Output the (X, Y) coordinate of the center of the cell containing the given text.  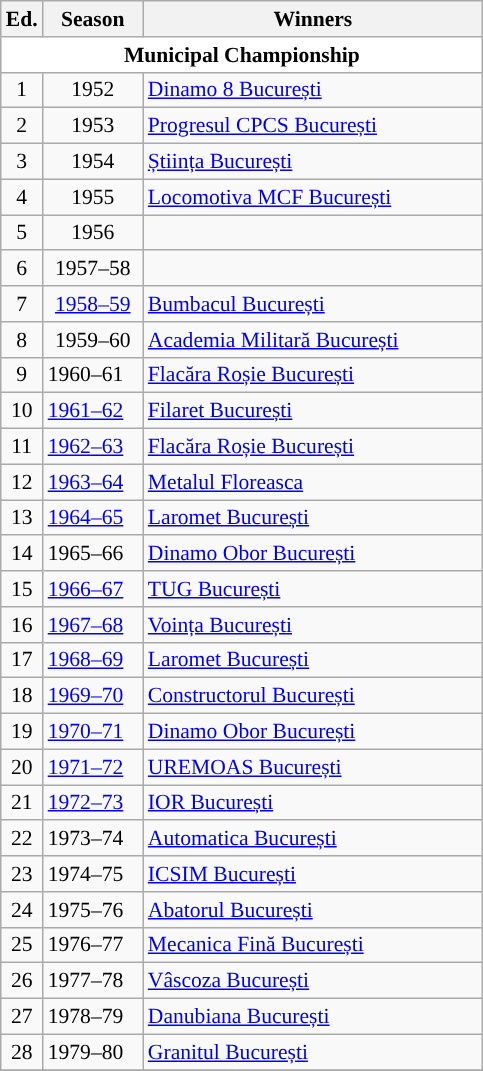
Ed. (22, 19)
Voința București (313, 625)
1978–79 (93, 1017)
1957–58 (93, 269)
1974–75 (93, 874)
16 (22, 625)
1958–59 (93, 304)
Granitul București (313, 1052)
1969–70 (93, 696)
23 (22, 874)
18 (22, 696)
Vâscoza București (313, 981)
1977–78 (93, 981)
20 (22, 767)
Academia Militară București (313, 340)
15 (22, 589)
UREMOAS București (313, 767)
1 (22, 90)
24 (22, 910)
Constructorul București (313, 696)
1966–67 (93, 589)
ICSIM București (313, 874)
8 (22, 340)
4 (22, 197)
Municipal Championship (242, 55)
1952 (93, 90)
1972–73 (93, 803)
14 (22, 554)
1953 (93, 126)
1961–62 (93, 411)
1979–80 (93, 1052)
Bumbacul București (313, 304)
Știința București (313, 162)
1967–68 (93, 625)
17 (22, 660)
13 (22, 518)
Abatorul București (313, 910)
Locomotiva MCF București (313, 197)
1968–69 (93, 660)
IOR București (313, 803)
1955 (93, 197)
1954 (93, 162)
12 (22, 482)
27 (22, 1017)
1956 (93, 233)
10 (22, 411)
7 (22, 304)
1973–74 (93, 839)
2 (22, 126)
1975–76 (93, 910)
28 (22, 1052)
Mecanica Fină București (313, 945)
Metalul Floreasca (313, 482)
1962–63 (93, 447)
6 (22, 269)
Winners (313, 19)
25 (22, 945)
Danubiana București (313, 1017)
1965–66 (93, 554)
Automatica București (313, 839)
19 (22, 732)
22 (22, 839)
TUG București (313, 589)
5 (22, 233)
21 (22, 803)
Dinamo 8 București (313, 90)
1960–61 (93, 375)
1970–71 (93, 732)
1959–60 (93, 340)
1964–65 (93, 518)
1971–72 (93, 767)
Filaret București (313, 411)
1963–64 (93, 482)
11 (22, 447)
1976–77 (93, 945)
26 (22, 981)
Progresul CPCS București (313, 126)
9 (22, 375)
3 (22, 162)
Season (93, 19)
